Extract the [X, Y] coordinate from the center of the cell holding the provided text.  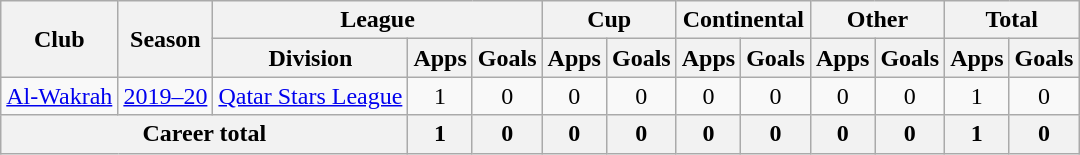
Other [877, 20]
Qatar Stars League [310, 96]
Club [60, 39]
Cup [609, 20]
Career total [204, 134]
Division [310, 58]
Al-Wakrah [60, 96]
Total [1012, 20]
Season [166, 39]
2019–20 [166, 96]
League [378, 20]
Continental [743, 20]
